Pinpoint the cell where the given text exists, returning its [X, Y] midpoint coordinate. 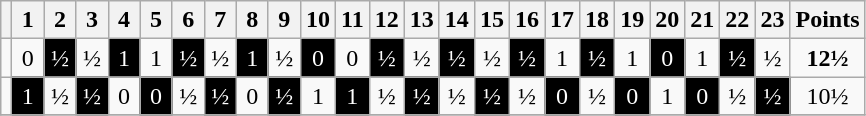
16 [526, 20]
9 [284, 20]
12½ [828, 58]
13 [422, 20]
21 [702, 20]
10 [318, 20]
18 [598, 20]
3 [92, 20]
12 [386, 20]
5 [156, 20]
2 [60, 20]
15 [492, 20]
19 [632, 20]
Points [828, 20]
7 [220, 20]
14 [456, 20]
20 [668, 20]
17 [562, 20]
22 [738, 20]
4 [124, 20]
8 [252, 20]
11 [352, 20]
10½ [828, 96]
23 [772, 20]
6 [188, 20]
